Search for the cell housing the specified text and yield its (X, Y) center coordinate. 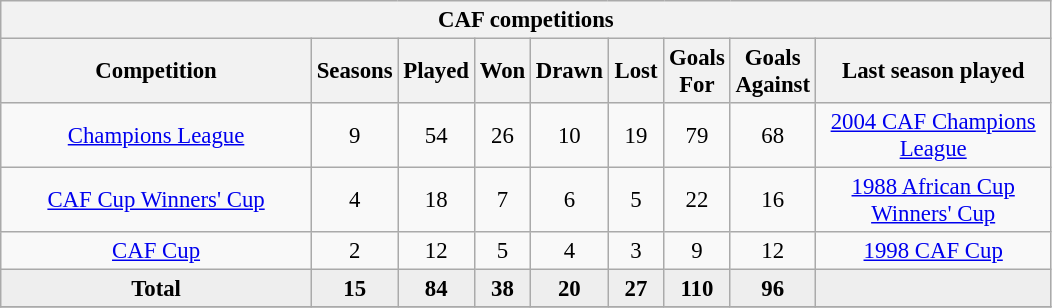
10 (570, 136)
96 (772, 289)
Drawn (570, 72)
22 (697, 200)
15 (354, 289)
Total (156, 289)
20 (570, 289)
19 (636, 136)
38 (502, 289)
Champions League (156, 136)
Goals Against (772, 72)
84 (436, 289)
Played (436, 72)
Seasons (354, 72)
110 (697, 289)
Competition (156, 72)
1988 African Cup Winners' Cup (933, 200)
2 (354, 251)
79 (697, 136)
CAF Cup (156, 251)
6 (570, 200)
CAF Cup Winners' Cup (156, 200)
3 (636, 251)
18 (436, 200)
Won (502, 72)
7 (502, 200)
Last season played (933, 72)
54 (436, 136)
Lost (636, 72)
2004 CAF Champions League (933, 136)
26 (502, 136)
Goals For (697, 72)
68 (772, 136)
16 (772, 200)
CAF competitions (526, 20)
27 (636, 289)
1998 CAF Cup (933, 251)
